Determine the (x, y) coordinate at the center of the cell enclosing the given text.  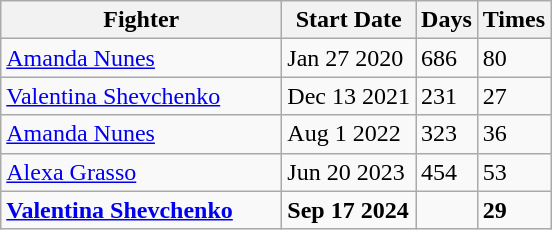
231 (447, 96)
80 (514, 58)
Fighter (142, 20)
323 (447, 134)
53 (514, 172)
Sep 17 2024 (349, 210)
686 (447, 58)
Days (447, 20)
Jan 27 2020 (349, 58)
29 (514, 210)
Start Date (349, 20)
Times (514, 20)
27 (514, 96)
36 (514, 134)
Alexa Grasso (142, 172)
Jun 20 2023 (349, 172)
Dec 13 2021 (349, 96)
Aug 1 2022 (349, 134)
454 (447, 172)
